Provide the (x, y) coordinate of the cell's center where the given text is located.  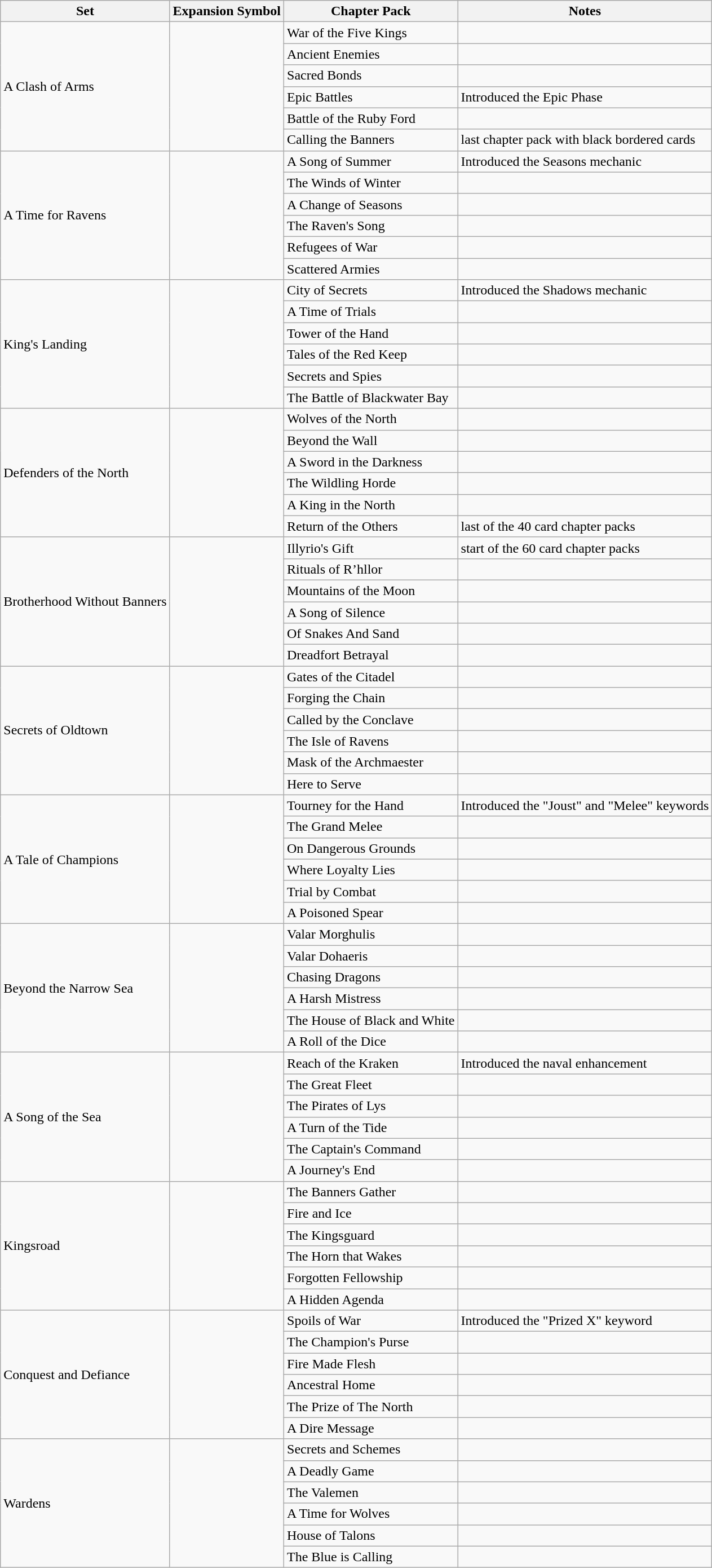
Forging the Chain (371, 698)
The Pirates of Lys (371, 1106)
On Dangerous Grounds (371, 848)
Dreadfort Betrayal (371, 655)
Secrets and Schemes (371, 1450)
The Raven's Song (371, 226)
Tower of the Hand (371, 333)
Introduced the Seasons mechanic (585, 161)
Introduced the Shadows mechanic (585, 290)
Ancient Enemies (371, 54)
A Dire Message (371, 1428)
Mask of the Archmaester (371, 763)
A Time for Ravens (85, 215)
Valar Dohaeris (371, 956)
Fire Made Flesh (371, 1364)
Notes (585, 11)
Calling the Banners (371, 140)
The Kingsguard (371, 1235)
The Great Fleet (371, 1085)
Beyond the Narrow Sea (85, 988)
Reach of the Kraken (371, 1063)
last of the 40 card chapter packs (585, 526)
Mountains of the Moon (371, 591)
City of Secrets (371, 290)
Rituals of R’hllor (371, 569)
Trial by Combat (371, 891)
Tales of the Red Keep (371, 355)
The Wildling Horde (371, 483)
Secrets and Spies (371, 376)
Set (85, 11)
Conquest and Defiance (85, 1375)
Beyond the Wall (371, 441)
Epic Battles (371, 97)
Kingsroad (85, 1245)
A Roll of the Dice (371, 1042)
A Hidden Agenda (371, 1299)
The Valemen (371, 1492)
The Horn that Wakes (371, 1256)
Valar Morghulis (371, 934)
Refugees of War (371, 247)
Spoils of War (371, 1321)
Introduced the naval enhancement (585, 1063)
War of the Five Kings (371, 33)
A Deadly Game (371, 1471)
Called by the Conclave (371, 720)
Introduced the "Prized X" keyword (585, 1321)
Expansion Symbol (227, 11)
The Grand Melee (371, 827)
A Clash of Arms (85, 86)
start of the 60 card chapter packs (585, 548)
A Song of the Sea (85, 1117)
House of Talons (371, 1535)
The Captain's Command (371, 1149)
Sacred Bonds (371, 76)
A Tale of Champions (85, 859)
A Journey's End (371, 1170)
Introduced the Epic Phase (585, 97)
Here to Serve (371, 784)
A Harsh Mistress (371, 999)
Chasing Dragons (371, 977)
Battle of the Ruby Ford (371, 118)
The Winds of Winter (371, 183)
A Poisoned Spear (371, 913)
A King in the North (371, 505)
Defenders of the North (85, 473)
The Champion's Purse (371, 1342)
The Blue is Calling (371, 1557)
Fire and Ice (371, 1213)
A Sword in the Darkness (371, 462)
Scattered Armies (371, 269)
A Song of Summer (371, 161)
Wardens (85, 1503)
Tourney for the Hand (371, 805)
Return of the Others (371, 526)
The Prize of The North (371, 1407)
Gates of the Citadel (371, 677)
Secrets of Oldtown (85, 730)
The Isle of Ravens (371, 741)
Of Snakes And Sand (371, 634)
Illyrio's Gift (371, 548)
Forgotten Fellowship (371, 1278)
The Banners Gather (371, 1192)
Brotherhood Without Banners (85, 601)
King's Landing (85, 344)
A Time for Wolves (371, 1514)
Chapter Pack (371, 11)
Ancestral Home (371, 1385)
A Time of Trials (371, 312)
A Change of Seasons (371, 204)
Introduced the "Joust" and "Melee" keywords (585, 805)
Wolves of the North (371, 419)
The Battle of Blackwater Bay (371, 398)
A Song of Silence (371, 612)
The House of Black and White (371, 1020)
Where Loyalty Lies (371, 870)
A Turn of the Tide (371, 1127)
last chapter pack with black bordered cards (585, 140)
